Return the [x, y] coordinate for the center point of the cell that contains the specified text.  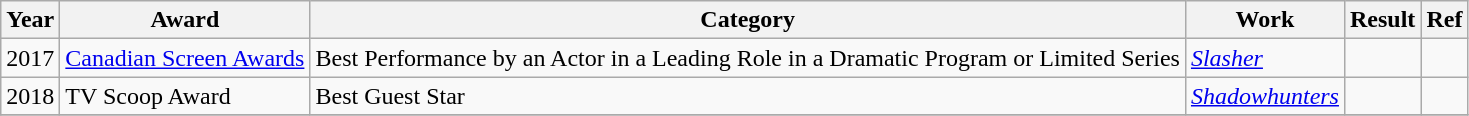
Work [1264, 20]
Canadian Screen Awards [185, 58]
Best Guest Star [748, 96]
Best Performance by an Actor in a Leading Role in a Dramatic Program or Limited Series [748, 58]
Year [30, 20]
Slasher [1264, 58]
2018 [30, 96]
Ref [1444, 20]
2017 [30, 58]
Award [185, 20]
Shadowhunters [1264, 96]
Category [748, 20]
TV Scoop Award [185, 96]
Result [1382, 20]
